For the text-containing cell, return its midpoint in [x, y] coordinate format. 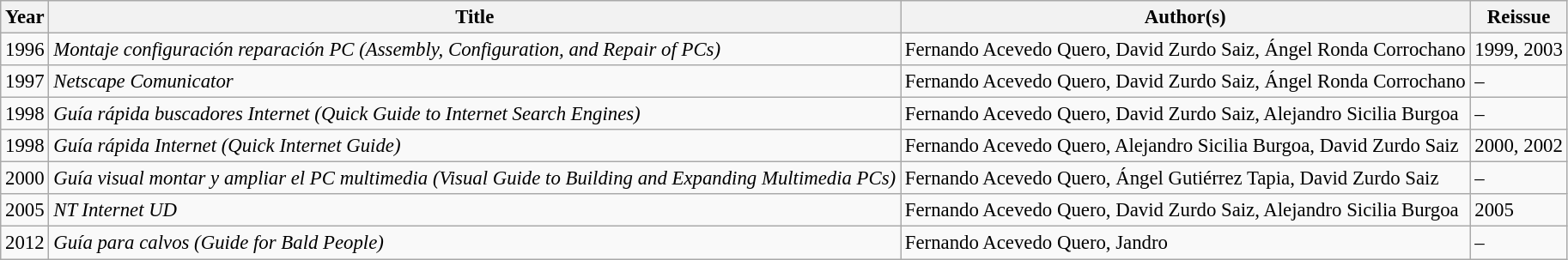
Montaje configuración reparación PC (Assembly, Configuration, and Repair of PCs) [475, 50]
Reissue [1518, 17]
Title [475, 17]
Guía rápida Internet (Quick Internet Guide) [475, 146]
1997 [25, 82]
Guía rápida buscadores Internet (Quick Guide to Internet Search Engines) [475, 114]
Fernando Acevedo Quero, Jandro [1185, 243]
Fernando Acevedo Quero, Alejandro Sicilia Burgoa, David Zurdo Saiz [1185, 146]
NT Internet UD [475, 210]
Guía para calvos (Guide for Bald People) [475, 243]
2000 [25, 178]
2012 [25, 243]
Year [25, 17]
Netscape Comunicator [475, 82]
Fernando Acevedo Quero, Ángel Gutiérrez Tapia, David Zurdo Saiz [1185, 178]
Author(s) [1185, 17]
Guía visual montar y ampliar el PC multimedia (Visual Guide to Building and Expanding Multimedia PCs) [475, 178]
1996 [25, 50]
1999, 2003 [1518, 50]
2000, 2002 [1518, 146]
